For the text-containing cell, return its midpoint in [x, y] coordinate format. 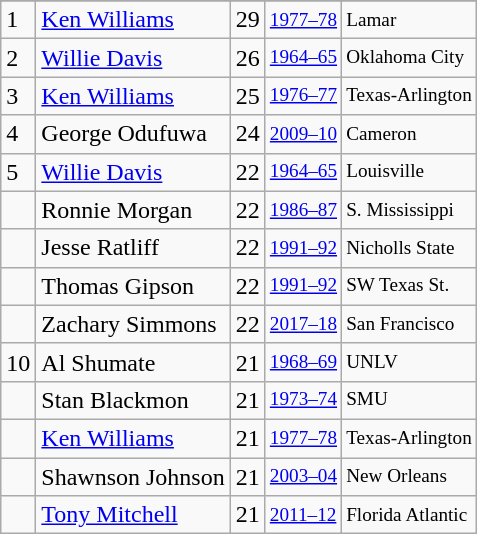
2003–04 [303, 477]
26 [248, 58]
5 [18, 172]
Nicholls State [410, 248]
Jesse Ratliff [133, 248]
Zachary Simmons [133, 324]
New Orleans [410, 477]
1968–69 [303, 362]
UNLV [410, 362]
2009–10 [303, 134]
Tony Mitchell [133, 515]
Florida Atlantic [410, 515]
Al Shumate [133, 362]
29 [248, 20]
Thomas Gipson [133, 286]
10 [18, 362]
SW Texas St. [410, 286]
George Odufuwa [133, 134]
2017–18 [303, 324]
1973–74 [303, 400]
1 [18, 20]
2011–12 [303, 515]
Stan Blackmon [133, 400]
Cameron [410, 134]
4 [18, 134]
Louisville [410, 172]
Oklahoma City [410, 58]
1986–87 [303, 210]
24 [248, 134]
25 [248, 96]
Shawnson Johnson [133, 477]
SMU [410, 400]
Ronnie Morgan [133, 210]
S. Mississippi [410, 210]
1976–77 [303, 96]
San Francisco [410, 324]
2 [18, 58]
Lamar [410, 20]
3 [18, 96]
